Search for the cell housing the specified text and yield its [x, y] center coordinate. 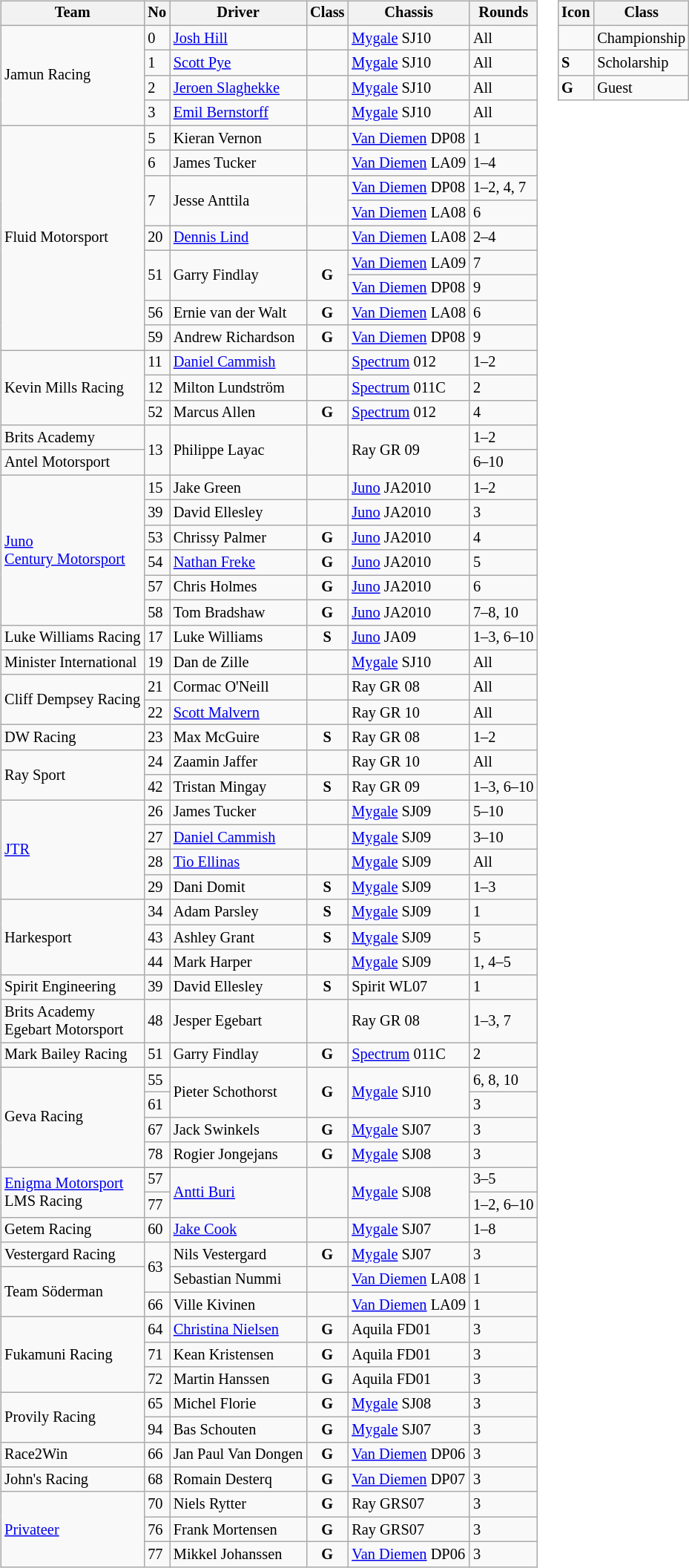
Tristan Mingay [238, 787]
Cormac O'Neill [238, 687]
Juno JA09 [409, 637]
11 [157, 363]
Philippe Layac [238, 450]
Jack Swinkels [238, 1130]
1–3, 7 [503, 1021]
Juno Century Motorsport [73, 550]
19 [157, 663]
54 [157, 562]
1–2, 4, 7 [503, 188]
Mark Bailey Racing [73, 1055]
Milton Lundström [238, 387]
Pieter Schothorst [238, 1092]
26 [157, 813]
Nathan Freke [238, 562]
63 [157, 1267]
94 [157, 1429]
0 [157, 38]
60 [157, 1230]
58 [157, 612]
Max McGuire [238, 738]
68 [157, 1480]
Spirit Engineering [73, 987]
34 [157, 912]
John's Racing [73, 1480]
1, 4–5 [503, 962]
Rogier Jongejans [238, 1155]
Mark Harper [238, 962]
Luke Williams [238, 637]
67 [157, 1130]
21 [157, 687]
Getem Racing [73, 1230]
Dani Domit [238, 888]
23 [157, 738]
Race2Win [73, 1454]
No [157, 13]
43 [157, 937]
59 [157, 338]
42 [157, 787]
Andrew Richardson [238, 338]
Cliff Dempsey Racing [73, 699]
Geva Racing [73, 1118]
Privateer [73, 1529]
Guest [641, 88]
Kean Kristensen [238, 1354]
44 [157, 962]
Scott Pye [238, 63]
Niels Rytter [238, 1504]
7–8, 10 [503, 612]
Jake Green [238, 488]
61 [157, 1105]
3–5 [503, 1180]
6, 8, 10 [503, 1080]
Jeroen Slaghekke [238, 88]
Josh Hill [238, 38]
Fluid Motorsport [73, 237]
28 [157, 862]
Zaamin Jaffer [238, 762]
24 [157, 762]
Enigma Motorsport LMS Racing [73, 1192]
Chassis [409, 13]
Bas Schouten [238, 1429]
55 [157, 1080]
Icon [576, 13]
78 [157, 1155]
72 [157, 1380]
12 [157, 387]
Antti Buri [238, 1192]
1–2, 6–10 [503, 1204]
1–3 [503, 888]
Kevin Mills Racing [73, 387]
Rounds [503, 13]
Championship [641, 38]
64 [157, 1330]
2–4 [503, 238]
76 [157, 1529]
15 [157, 488]
Kieran Vernon [238, 138]
Scott Malvern [238, 712]
48 [157, 1021]
52 [157, 413]
Ashley Grant [238, 937]
1–8 [503, 1230]
Ernie van der Walt [238, 313]
Luke Williams Racing [73, 637]
1–4 [503, 163]
29 [157, 888]
65 [157, 1405]
Tio Ellinas [238, 862]
Fukamuni Racing [73, 1355]
Ray Sport [73, 775]
Tom Bradshaw [238, 612]
Van Diemen DP07 [409, 1480]
Mikkel Johanssen [238, 1555]
Jan Paul Van Dongen [238, 1454]
Nils Vestergard [238, 1255]
Provily Racing [73, 1417]
5–10 [503, 813]
Brits Academy Egebart Motorsport [73, 1021]
53 [157, 537]
Chris Holmes [238, 588]
70 [157, 1504]
JTR [73, 850]
Driver [238, 13]
Marcus Allen [238, 413]
3–10 [503, 837]
DW Racing [73, 738]
Jesper Egebart [238, 1021]
13 [157, 450]
6–10 [503, 462]
Brits Academy [73, 438]
Team [73, 13]
Adam Parsley [238, 912]
Team Söderman [73, 1291]
Antel Motorsport [73, 462]
Romain Desterq [238, 1480]
Ville Kivinen [238, 1305]
Frank Mortensen [238, 1529]
Jamun Racing [73, 76]
Harkesport [73, 936]
Chrissy Palmer [238, 537]
Michel Florie [238, 1405]
Minister International [73, 663]
Dan de Zille [238, 663]
Spirit WL07 [409, 987]
Jesse Anttila [238, 200]
Dennis Lind [238, 238]
Christina Nielsen [238, 1330]
Emil Bernstorff [238, 113]
17 [157, 637]
Jake Cook [238, 1230]
Vestergard Racing [73, 1255]
Martin Hanssen [238, 1380]
20 [157, 238]
22 [157, 712]
Sebastian Nummi [238, 1279]
71 [157, 1354]
27 [157, 837]
Scholarship [641, 63]
56 [157, 313]
